Detect which cell encompasses the target text, then output its [X, Y] center coordinate. 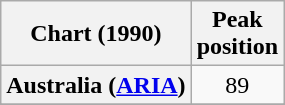
Peakposition [237, 34]
Australia (ARIA) [96, 85]
89 [237, 85]
Chart (1990) [96, 34]
